For the text-containing cell, return its midpoint in [X, Y] coordinate format. 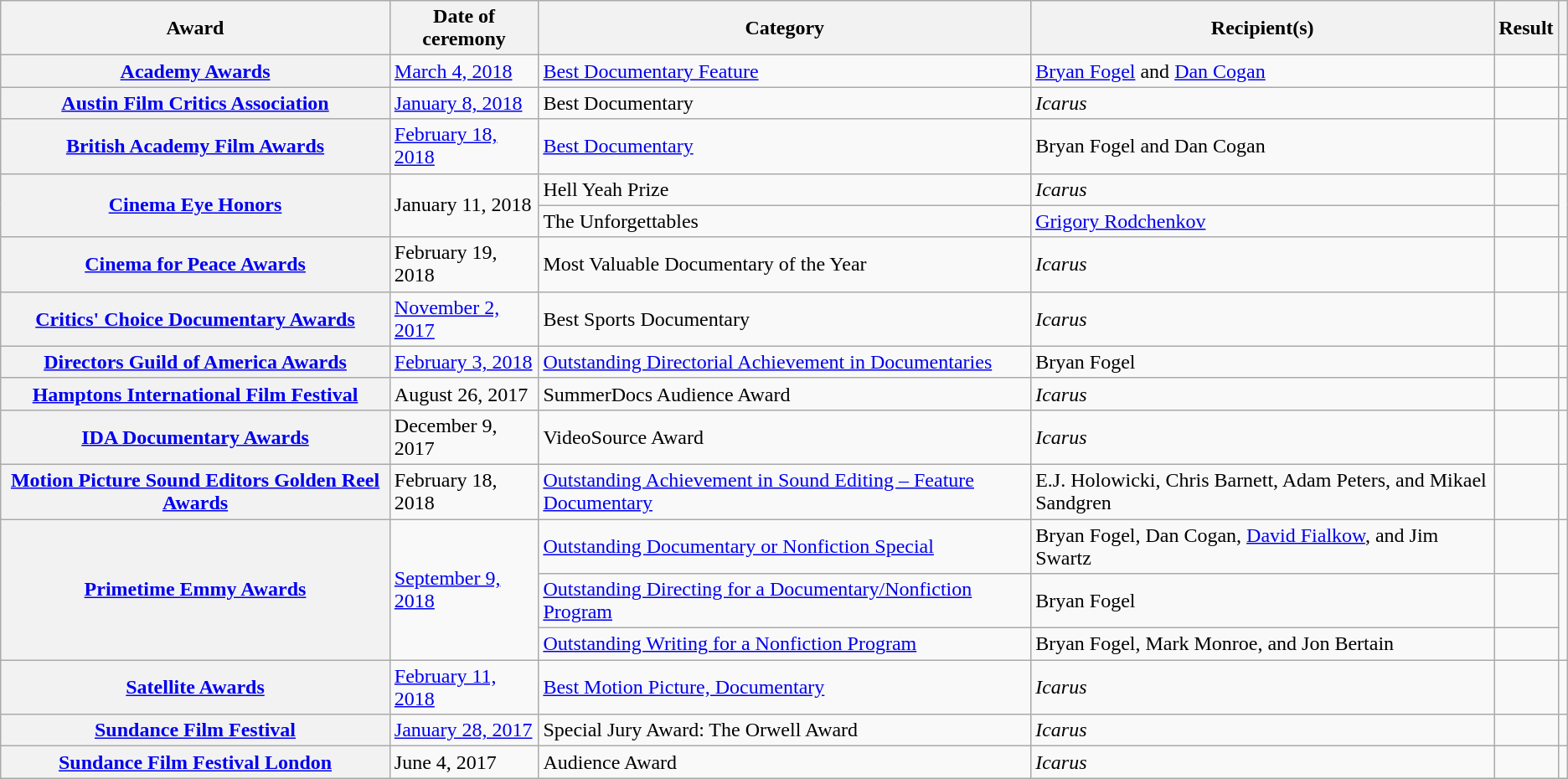
Cinema Eye Honors [196, 205]
IDA Documentary Awards [196, 437]
Austin Film Critics Association [196, 103]
Critics' Choice Documentary Awards [196, 318]
Satellite Awards [196, 687]
Recipient(s) [1263, 28]
Award [196, 28]
February 11, 2018 [464, 687]
Sundance Film Festival [196, 730]
Most Valuable Documentary of the Year [785, 265]
Best Sports Documentary [785, 318]
Directors Guild of America Awards [196, 362]
SummerDocs Audience Award [785, 394]
Outstanding Directorial Achievement in Documentaries [785, 362]
Outstanding Directing for a Documentary/Nonfiction Program [785, 601]
Hamptons International Film Festival [196, 394]
January 8, 2018 [464, 103]
VideoSource Award [785, 437]
Motion Picture Sound Editors Golden Reel Awards [196, 491]
November 2, 2017 [464, 318]
Outstanding Writing for a Nonfiction Program [785, 644]
February 19, 2018 [464, 265]
December 9, 2017 [464, 437]
Category [785, 28]
Best Motion Picture, Documentary [785, 687]
Date of ceremony [464, 28]
Outstanding Documentary or Nonfiction Special [785, 546]
Primetime Emmy Awards [196, 590]
British Academy Film Awards [196, 146]
Special Jury Award: The Orwell Award [785, 730]
The Unforgettables [785, 221]
February 3, 2018 [464, 362]
March 4, 2018 [464, 71]
Audience Award [785, 762]
Result [1526, 28]
January 11, 2018 [464, 205]
Bryan Fogel, Dan Cogan, David Fialkow, and Jim Swartz [1263, 546]
Hell Yeah Prize [785, 189]
E.J. Holowicki, Chris Barnett, Adam Peters, and Mikael Sandgren [1263, 491]
Best Documentary Feature [785, 71]
Outstanding Achievement in Sound Editing – Feature Documentary [785, 491]
September 9, 2018 [464, 590]
Academy Awards [196, 71]
August 26, 2017 [464, 394]
Sundance Film Festival London [196, 762]
June 4, 2017 [464, 762]
Grigory Rodchenkov [1263, 221]
Bryan Fogel, Mark Monroe, and Jon Bertain [1263, 644]
Cinema for Peace Awards [196, 265]
January 28, 2017 [464, 730]
